Return [x, y] of the center of cell containing provided text 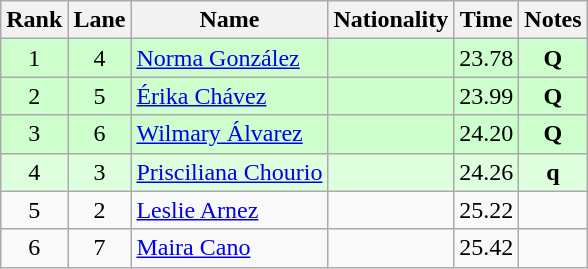
Time [486, 20]
23.99 [486, 96]
7 [100, 248]
25.22 [486, 210]
Notes [553, 20]
Prisciliana Chourio [230, 172]
Rank [34, 20]
Nationality [391, 20]
1 [34, 58]
23.78 [486, 58]
Wilmary Álvarez [230, 134]
Name [230, 20]
Lane [100, 20]
24.26 [486, 172]
Érika Chávez [230, 96]
Maira Cano [230, 248]
Leslie Arnez [230, 210]
q [553, 172]
24.20 [486, 134]
25.42 [486, 248]
Norma González [230, 58]
